Output the [X, Y] coordinate of the center of the cell containing the given text.  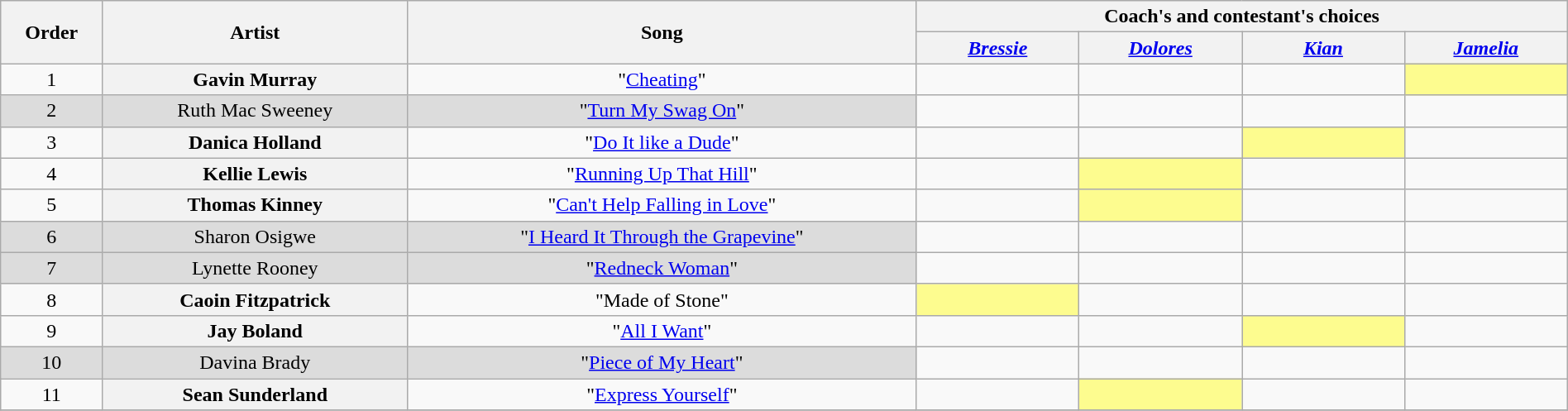
1 [51, 79]
Gavin Murray [255, 79]
Caoin Fitzpatrick [255, 299]
4 [51, 174]
2 [51, 111]
9 [51, 331]
6 [51, 237]
Sean Sunderland [255, 394]
Song [662, 32]
Bressie [997, 48]
Davina Brady [255, 362]
"Made of Stone" [662, 299]
Coach's and contestant's choices [1242, 17]
Sharon Osigwe [255, 237]
"Piece of My Heart" [662, 362]
Kian [1323, 48]
"All I Want" [662, 331]
Dolores [1161, 48]
"Do It like a Dude" [662, 142]
"Running Up That Hill" [662, 174]
"Can't Help Falling in Love" [662, 205]
"Express Yourself" [662, 394]
Danica Holland [255, 142]
Order [51, 32]
3 [51, 142]
8 [51, 299]
Thomas Kinney [255, 205]
Lynette Rooney [255, 268]
Jamelia [1485, 48]
"Cheating" [662, 79]
"I Heard It Through the Grapevine" [662, 237]
Artist [255, 32]
10 [51, 362]
"Turn My Swag On" [662, 111]
7 [51, 268]
Ruth Mac Sweeney [255, 111]
Jay Boland [255, 331]
"Redneck Woman" [662, 268]
5 [51, 205]
11 [51, 394]
Kellie Lewis [255, 174]
